Capture the cell that displays the provided text and extract its [x, y] central coordinate. 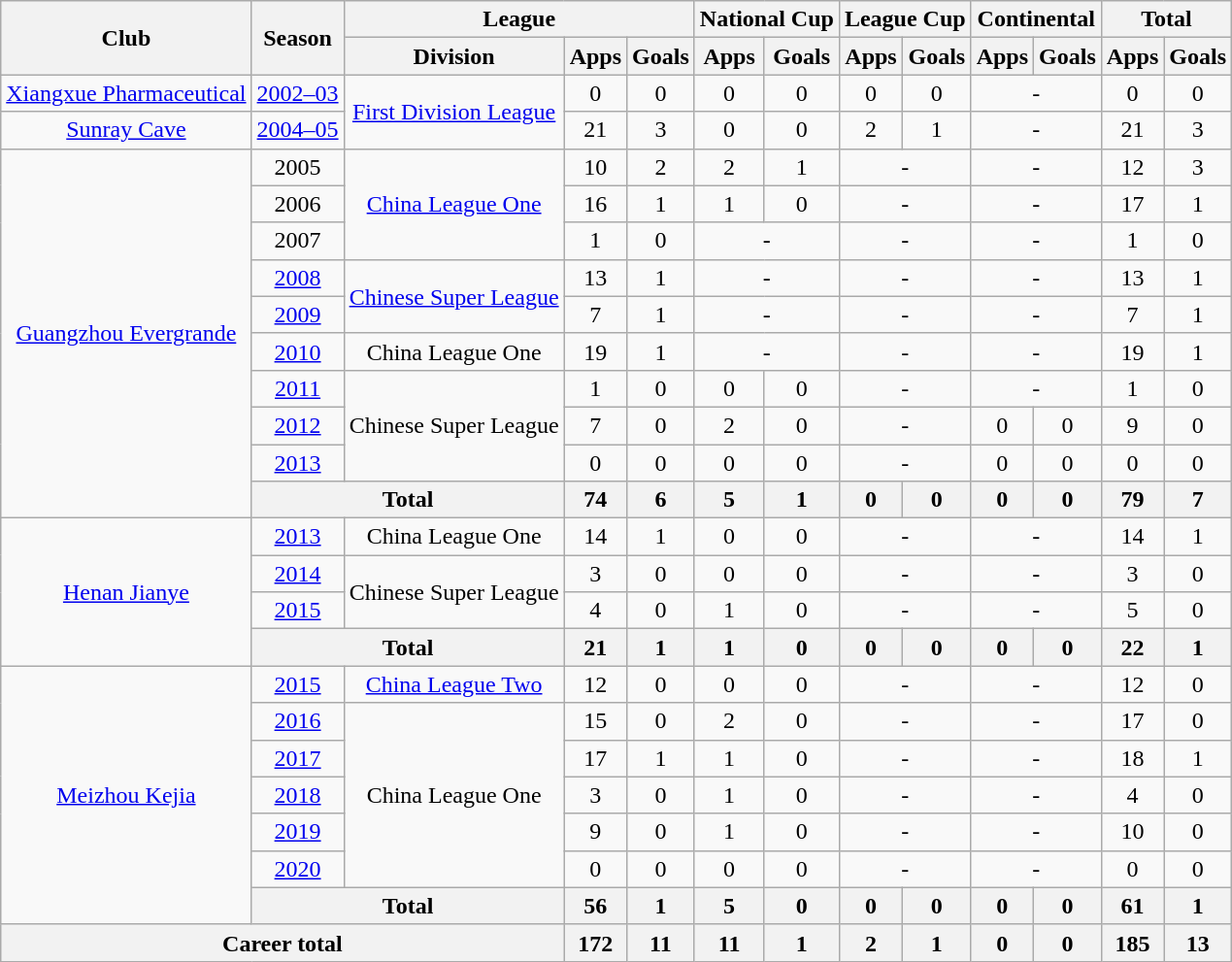
22 [1132, 647]
18 [1132, 758]
2004–05 [297, 130]
China League Two [454, 684]
Season [297, 38]
56 [595, 906]
2011 [297, 388]
2005 [297, 167]
2006 [297, 204]
2007 [297, 241]
Meizhou Kejia [126, 795]
Xiangxue Pharmaceutical [126, 93]
2020 [297, 869]
Career total [283, 943]
Guangzhou Evergrande [126, 334]
2017 [297, 758]
2002–03 [297, 93]
79 [1132, 500]
185 [1132, 943]
2012 [297, 425]
Sunray Cave [126, 130]
74 [595, 500]
Continental [1036, 19]
2016 [297, 721]
16 [595, 204]
2008 [297, 278]
2010 [297, 351]
League Cup [905, 19]
172 [595, 943]
Division [454, 56]
2014 [297, 574]
Club [126, 38]
6 [661, 500]
2018 [297, 795]
15 [595, 721]
61 [1132, 906]
2019 [297, 832]
First Division League [454, 112]
League [518, 19]
Henan Jianye [126, 592]
2009 [297, 315]
National Cup [767, 19]
